For the text-containing cell, return its midpoint in (X, Y) coordinate format. 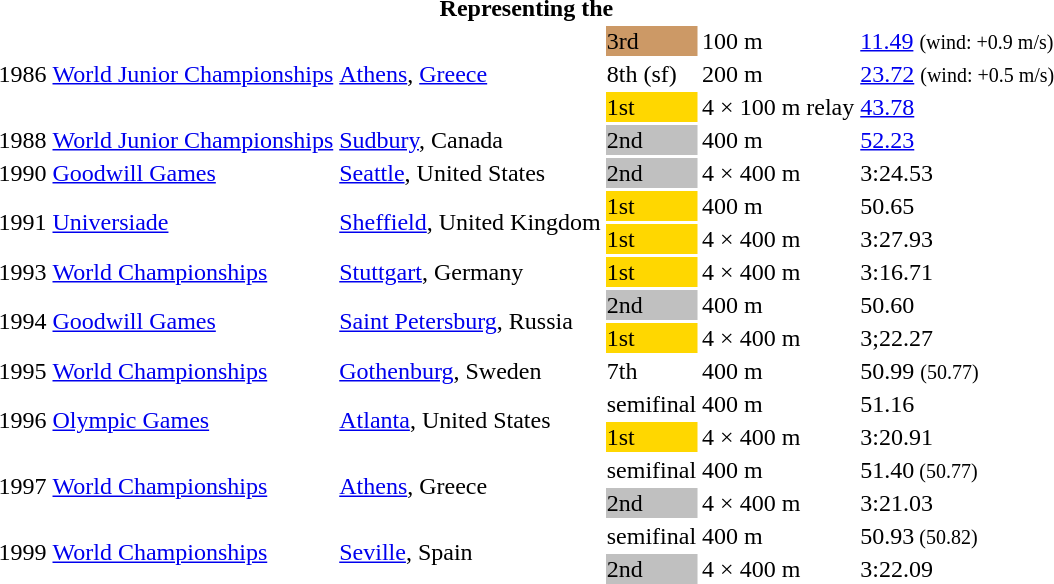
Saint Petersburg, Russia (470, 322)
Seattle, United States (470, 173)
7th (651, 371)
4 × 100 m relay (778, 107)
100 m (778, 41)
Stuttgart, Germany (470, 272)
Universiade (193, 222)
200 m (778, 74)
Atlanta, United States (470, 420)
Sheffield, United Kingdom (470, 222)
3rd (651, 41)
Sudbury, Canada (470, 140)
Seville, Spain (470, 552)
Olympic Games (193, 420)
Gothenburg, Sweden (470, 371)
8th (sf) (651, 74)
